From the cell containing the given text, extract its center point as [x, y] coordinate. 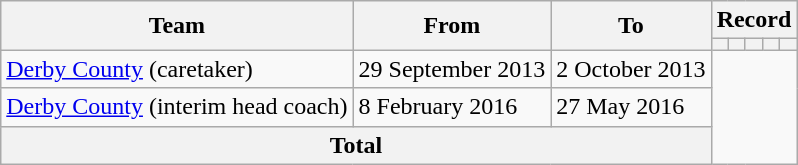
27 May 2016 [631, 107]
8 February 2016 [452, 107]
Total [356, 145]
Team [177, 26]
Derby County (caretaker) [177, 69]
2 October 2013 [631, 69]
From [452, 26]
To [631, 26]
29 September 2013 [452, 69]
Record [754, 20]
Derby County (interim head coach) [177, 107]
